Detect which cell encompasses the target text, then output its [X, Y] center coordinate. 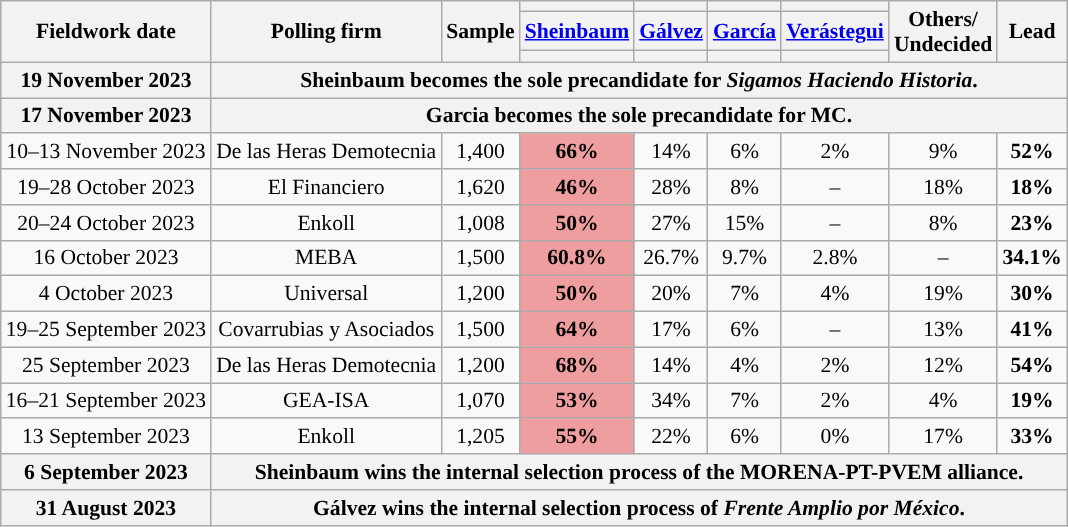
Fieldwork date [106, 32]
19–25 September 2023 [106, 330]
26.7% [671, 258]
García [744, 32]
9.7% [744, 258]
53% [578, 401]
15% [744, 223]
25 September 2023 [106, 365]
17 November 2023 [106, 116]
1,620 [480, 187]
1,205 [480, 437]
Gálvez [671, 32]
20% [671, 294]
27% [671, 223]
46% [578, 187]
66% [578, 152]
Covarrubias y Asociados [326, 330]
19 November 2023 [106, 80]
Gálvez wins the internal selection process of Frente Amplio por México. [639, 508]
64% [578, 330]
1,400 [480, 152]
13% [943, 330]
0% [835, 437]
60.8% [578, 258]
Sheinbaum wins the internal selection process of the MORENA-PT-PVEM alliance. [639, 472]
23% [1032, 223]
41% [1032, 330]
20–24 October 2023 [106, 223]
68% [578, 365]
MEBA [326, 258]
19–28 October 2023 [106, 187]
1,008 [480, 223]
34% [671, 401]
10–13 November 2023 [106, 152]
22% [671, 437]
52% [1032, 152]
33% [1032, 437]
Garcia becomes the sole precandidate for MC. [639, 116]
Sheinbaum [578, 32]
Lead [1032, 32]
Sheinbaum becomes the sole precandidate for Sigamos Haciendo Historia. [639, 80]
55% [578, 437]
9% [943, 152]
31 August 2023 [106, 508]
Others/Undecided [943, 32]
12% [943, 365]
Verástegui [835, 32]
2.8% [835, 258]
4 October 2023 [106, 294]
16–21 September 2023 [106, 401]
Universal [326, 294]
Sample [480, 32]
GEA-ISA [326, 401]
6 September 2023 [106, 472]
16 October 2023 [106, 258]
30% [1032, 294]
1,070 [480, 401]
34.1% [1032, 258]
28% [671, 187]
El Financiero [326, 187]
54% [1032, 365]
Polling firm [326, 32]
13 September 2023 [106, 437]
